From the cell containing the given text, extract its center point as (x, y) coordinate. 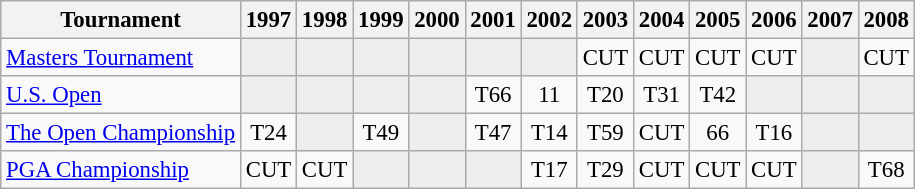
2004 (661, 20)
The Open Championship (121, 133)
2000 (437, 20)
1997 (268, 20)
2001 (493, 20)
PGA Championship (121, 170)
T42 (718, 95)
2007 (830, 20)
T29 (605, 170)
T59 (605, 133)
U.S. Open (121, 95)
T20 (605, 95)
2002 (549, 20)
11 (549, 95)
T66 (493, 95)
T49 (381, 133)
T68 (886, 170)
T47 (493, 133)
66 (718, 133)
1999 (381, 20)
T24 (268, 133)
1998 (325, 20)
2003 (605, 20)
T14 (549, 133)
2008 (886, 20)
2005 (718, 20)
T17 (549, 170)
T31 (661, 95)
2006 (774, 20)
Tournament (121, 20)
Masters Tournament (121, 58)
T16 (774, 133)
